Search for the cell housing the specified text and yield its (x, y) center coordinate. 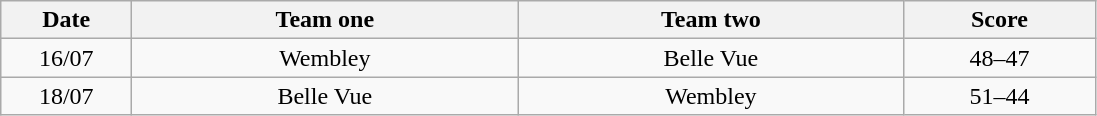
Team two (711, 20)
Team one (325, 20)
16/07 (66, 58)
48–47 (1000, 58)
51–44 (1000, 96)
Score (1000, 20)
Date (66, 20)
18/07 (66, 96)
